Capture the cell that displays the provided text and extract its (x, y) central coordinate. 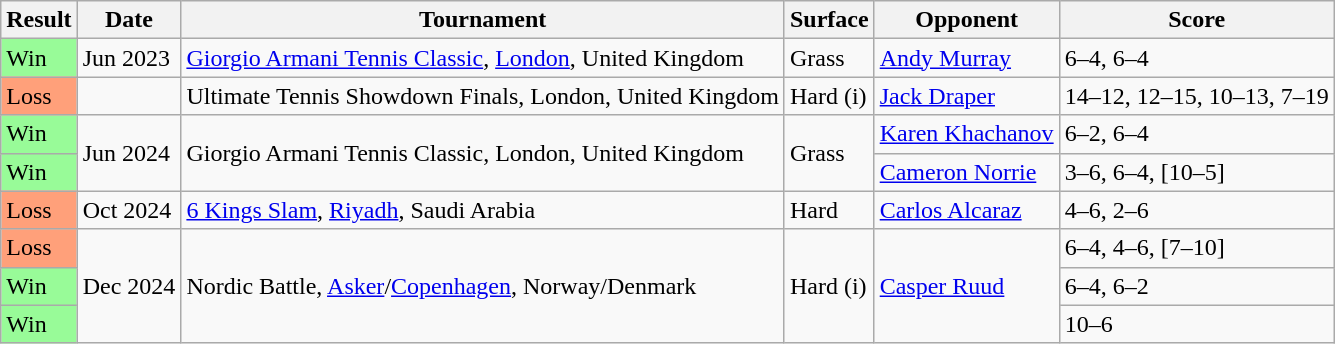
Opponent (966, 20)
Dec 2024 (129, 286)
Cameron Norrie (966, 172)
4–6, 2–6 (1196, 210)
14–12, 12–15, 10–13, 7–19 (1196, 96)
Surface (829, 20)
Oct 2024 (129, 210)
6–2, 6–4 (1196, 134)
Ultimate Tennis Showdown Finals, London, United Kingdom (483, 96)
Tournament (483, 20)
Jun 2023 (129, 58)
6–4, 4–6, [7–10] (1196, 248)
Karen Khachanov (966, 134)
6–4, 6–4 (1196, 58)
Date (129, 20)
6 Kings Slam, Riyadh, Saudi Arabia (483, 210)
10–6 (1196, 324)
Score (1196, 20)
6–4, 6–2 (1196, 286)
Casper Ruud (966, 286)
Andy Murray (966, 58)
Nordic Battle, Asker/Copenhagen, Norway/Denmark (483, 286)
Carlos Alcaraz (966, 210)
3–6, 6–4, [10–5] (1196, 172)
Hard (829, 210)
Jack Draper (966, 96)
Result (39, 20)
Jun 2024 (129, 153)
